Search for the cell housing the specified text and yield its [x, y] center coordinate. 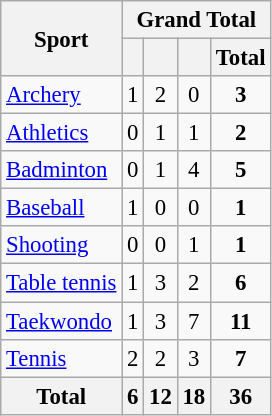
18 [194, 396]
Athletics [62, 133]
Taekwondo [62, 321]
Shooting [62, 245]
5 [240, 170]
12 [160, 396]
Badminton [62, 170]
11 [240, 321]
Baseball [62, 208]
Grand Total [196, 20]
36 [240, 396]
Archery [62, 95]
Tennis [62, 358]
4 [194, 170]
Table tennis [62, 283]
Sport [62, 38]
